Find where the given text appears and provide that cell's center as (x, y) coordinate. 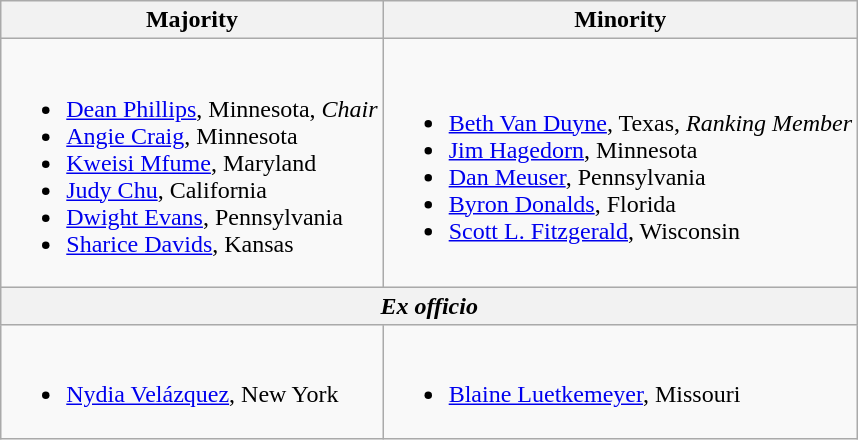
Minority (620, 20)
Nydia Velázquez, New York (192, 382)
Majority (192, 20)
Beth Van Duyne, Texas, Ranking MemberJim Hagedorn, MinnesotaDan Meuser, PennsylvaniaByron Donalds, FloridaScott L. Fitzgerald, Wisconsin (620, 163)
Ex officio (430, 306)
Dean Phillips, Minnesota, ChairAngie Craig, MinnesotaKweisi Mfume, MarylandJudy Chu, CaliforniaDwight Evans, PennsylvaniaSharice Davids, Kansas (192, 163)
Blaine Luetkemeyer, Missouri (620, 382)
